For the text-containing cell, return its midpoint in (x, y) coordinate format. 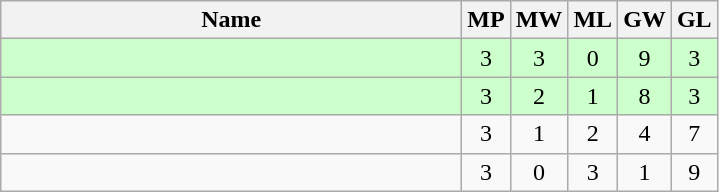
GL (694, 20)
ML (593, 20)
7 (694, 134)
Name (232, 20)
4 (645, 134)
GW (645, 20)
MW (539, 20)
8 (645, 96)
MP (486, 20)
